Scan for the cell matching the given text and deliver its [X, Y] coordinate at center. 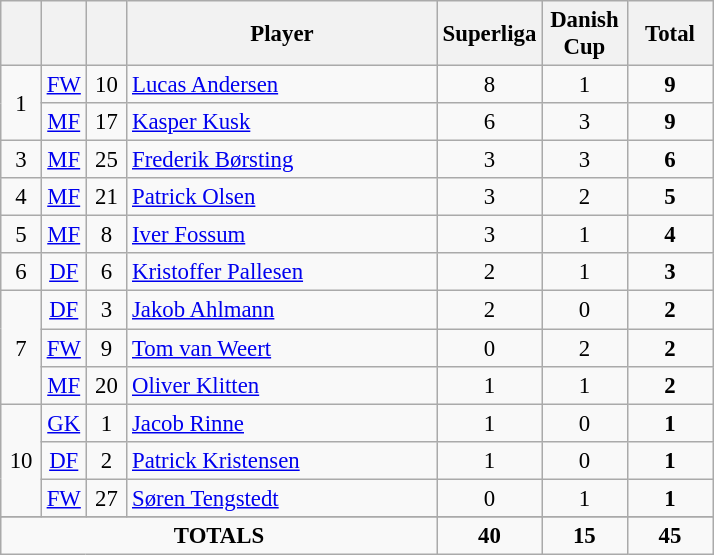
Søren Tengstedt [282, 498]
40 [489, 536]
25 [106, 160]
7 [22, 348]
Total [670, 34]
15 [585, 536]
Jacob Rinne [282, 423]
Lucas Andersen [282, 85]
Kristoffer Pallesen [282, 273]
Tom van Weert [282, 348]
27 [106, 498]
17 [106, 122]
TOTALS [220, 536]
20 [106, 385]
Iver Fossum [282, 235]
Kasper Kusk [282, 122]
Jakob Ahlmann [282, 310]
Danish Cup [585, 34]
Superliga [489, 34]
Frederik Børsting [282, 160]
Patrick Kristensen [282, 460]
21 [106, 197]
Patrick Olsen [282, 197]
45 [670, 536]
Oliver Klitten [282, 385]
GK [64, 423]
Player [282, 34]
